Locate the cell with the specified text and output its (x, y) center coordinate. 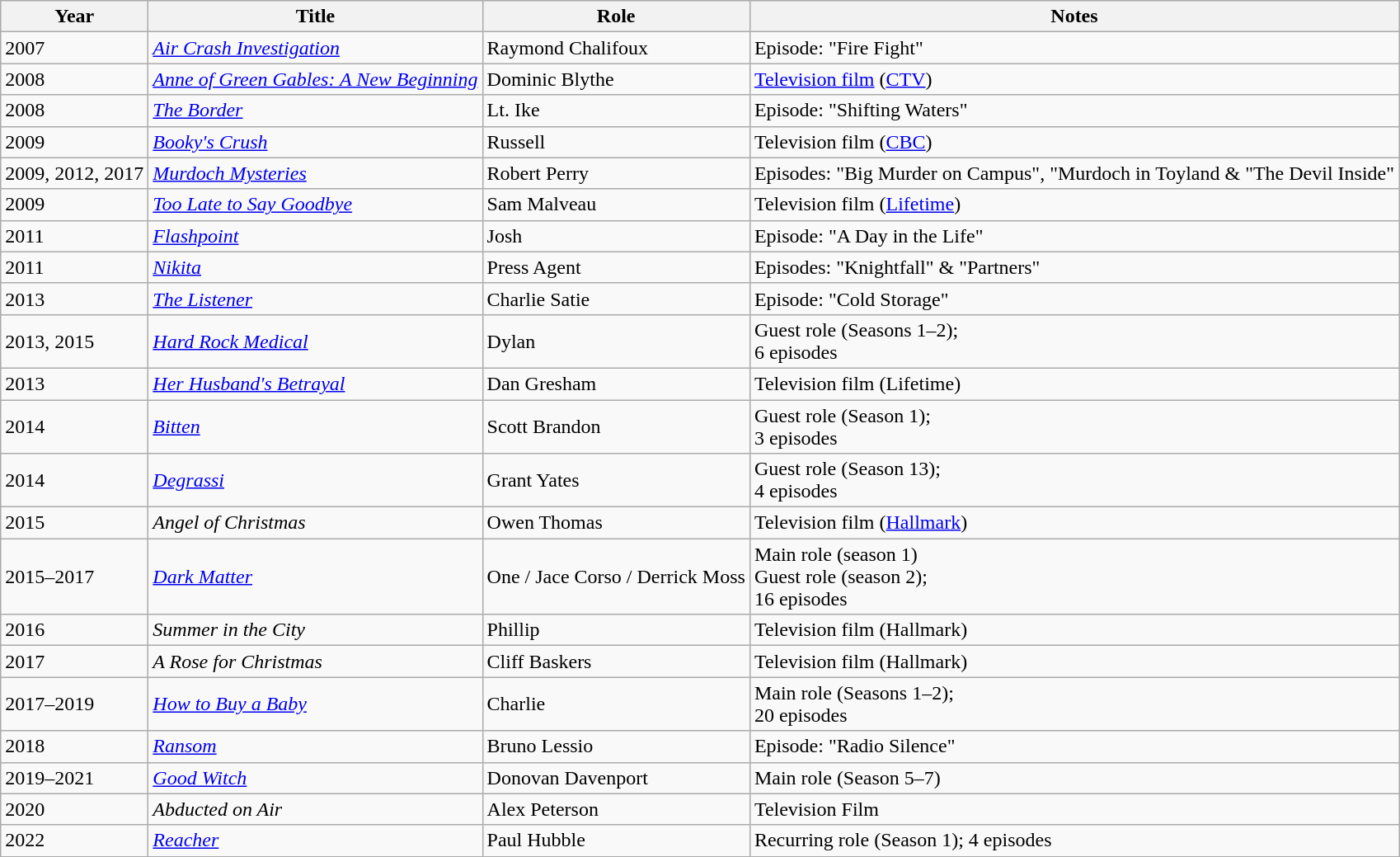
Abducted on Air (315, 809)
Main role (Seasons 1–2); 20 episodes (1073, 704)
2020 (74, 809)
Angel of Christmas (315, 523)
Robert Perry (616, 173)
Episode: "A Day in the Life" (1073, 236)
Ransom (315, 746)
Title (315, 16)
Notes (1073, 16)
2017–2019 (74, 704)
Murdoch Mysteries (315, 173)
Episodes: "Knightfall" & "Partners" (1073, 267)
Owen Thomas (616, 523)
Hard Rock Medical (315, 341)
Guest role (Season 1); 3 episodes (1073, 426)
Recurring role (Season 1); 4 episodes (1073, 841)
One / Jace Corso / Derrick Moss (616, 577)
Episode: "Cold Storage" (1073, 299)
Dominic Blythe (616, 79)
Degrassi (315, 480)
Phillip (616, 630)
Reacher (315, 841)
Dan Gresham (616, 384)
A Rose for Christmas (315, 662)
Air Crash Investigation (315, 48)
Raymond Chalifoux (616, 48)
Cliff Baskers (616, 662)
Anne of Green Gables: A New Beginning (315, 79)
The Listener (315, 299)
2007 (74, 48)
Paul Hubble (616, 841)
Year (74, 16)
Main role (season 1) Guest role (season 2); 16 episodes (1073, 577)
2019–2021 (74, 778)
Role (616, 16)
Lt. Ike (616, 111)
Flashpoint (315, 236)
How to Buy a Baby (315, 704)
Charlie Satie (616, 299)
Sam Malveau (616, 205)
Main role (Season 5–7) (1073, 778)
Guest role (Season 13); 4 episodes (1073, 480)
Summer in the City (315, 630)
2009, 2012, 2017 (74, 173)
Alex Peterson (616, 809)
Dark Matter (315, 577)
2017 (74, 662)
Television film (CTV) (1073, 79)
Nikita (315, 267)
Too Late to Say Goodbye (315, 205)
Press Agent (616, 267)
Episode: "Fire Fight" (1073, 48)
Dylan (616, 341)
Television Film (1073, 809)
2018 (74, 746)
2016 (74, 630)
Guest role (Seasons 1–2); 6 episodes (1073, 341)
Episode: "Radio Silence" (1073, 746)
Bitten (315, 426)
Good Witch (315, 778)
Episode: "Shifting Waters" (1073, 111)
2015 (74, 523)
Josh (616, 236)
Her Husband's Betrayal (315, 384)
Donovan Davenport (616, 778)
2022 (74, 841)
2015–2017 (74, 577)
Grant Yates (616, 480)
Booky's Crush (315, 142)
The Border (315, 111)
Episodes: "Big Murder on Campus", "Murdoch in Toyland & "The Devil Inside" (1073, 173)
Charlie (616, 704)
Russell (616, 142)
Scott Brandon (616, 426)
Bruno Lessio (616, 746)
2013, 2015 (74, 341)
Television film (CBC) (1073, 142)
